Extract the [x, y] coordinate from the center of the cell holding the provided text.  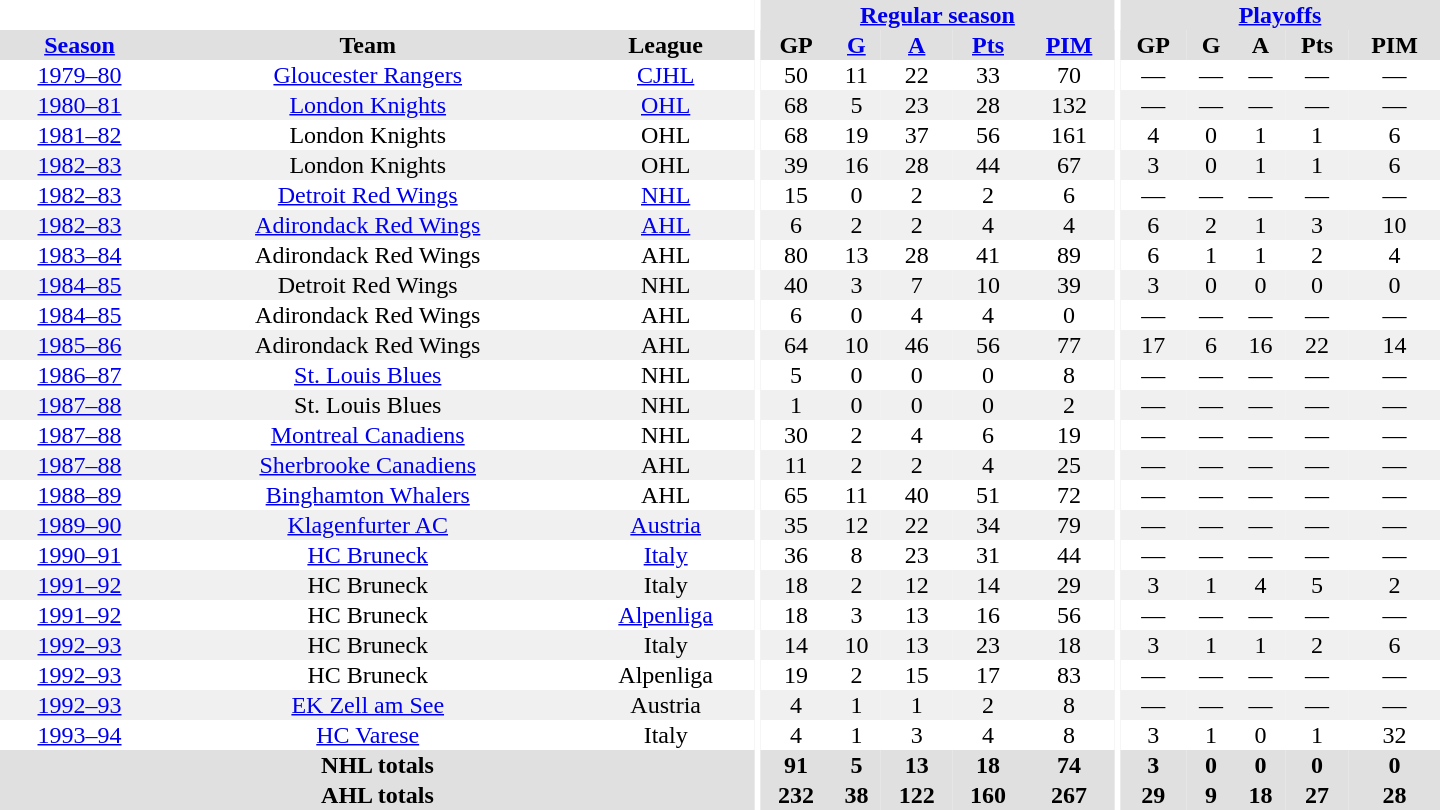
1985–86 [80, 345]
31 [988, 555]
1983–84 [80, 255]
Binghamton Whalers [368, 495]
1989–90 [80, 525]
1993–94 [80, 735]
70 [1070, 75]
51 [988, 495]
1979–80 [80, 75]
122 [916, 795]
67 [1070, 165]
161 [1070, 135]
1981–82 [80, 135]
EK Zell am See [368, 705]
25 [1070, 465]
83 [1070, 675]
7 [916, 285]
46 [916, 345]
80 [796, 255]
64 [796, 345]
Montreal Canadiens [368, 435]
1988–89 [80, 495]
Team [368, 45]
1980–81 [80, 105]
Regular season [937, 15]
79 [1070, 525]
HC Varese [368, 735]
1990–91 [80, 555]
232 [796, 795]
77 [1070, 345]
Klagenfurter AC [368, 525]
41 [988, 255]
NHL totals [378, 765]
38 [856, 795]
65 [796, 495]
72 [1070, 495]
74 [1070, 765]
27 [1317, 795]
League [666, 45]
91 [796, 765]
35 [796, 525]
32 [1394, 735]
89 [1070, 255]
132 [1070, 105]
1986–87 [80, 375]
Season [80, 45]
160 [988, 795]
Playoffs [1280, 15]
50 [796, 75]
33 [988, 75]
Gloucester Rangers [368, 75]
34 [988, 525]
267 [1070, 795]
36 [796, 555]
9 [1210, 795]
30 [796, 435]
Sherbrooke Canadiens [368, 465]
CJHL [666, 75]
37 [916, 135]
AHL totals [378, 795]
